Provide the (X, Y) coordinate of the cell's center where the given text is located.  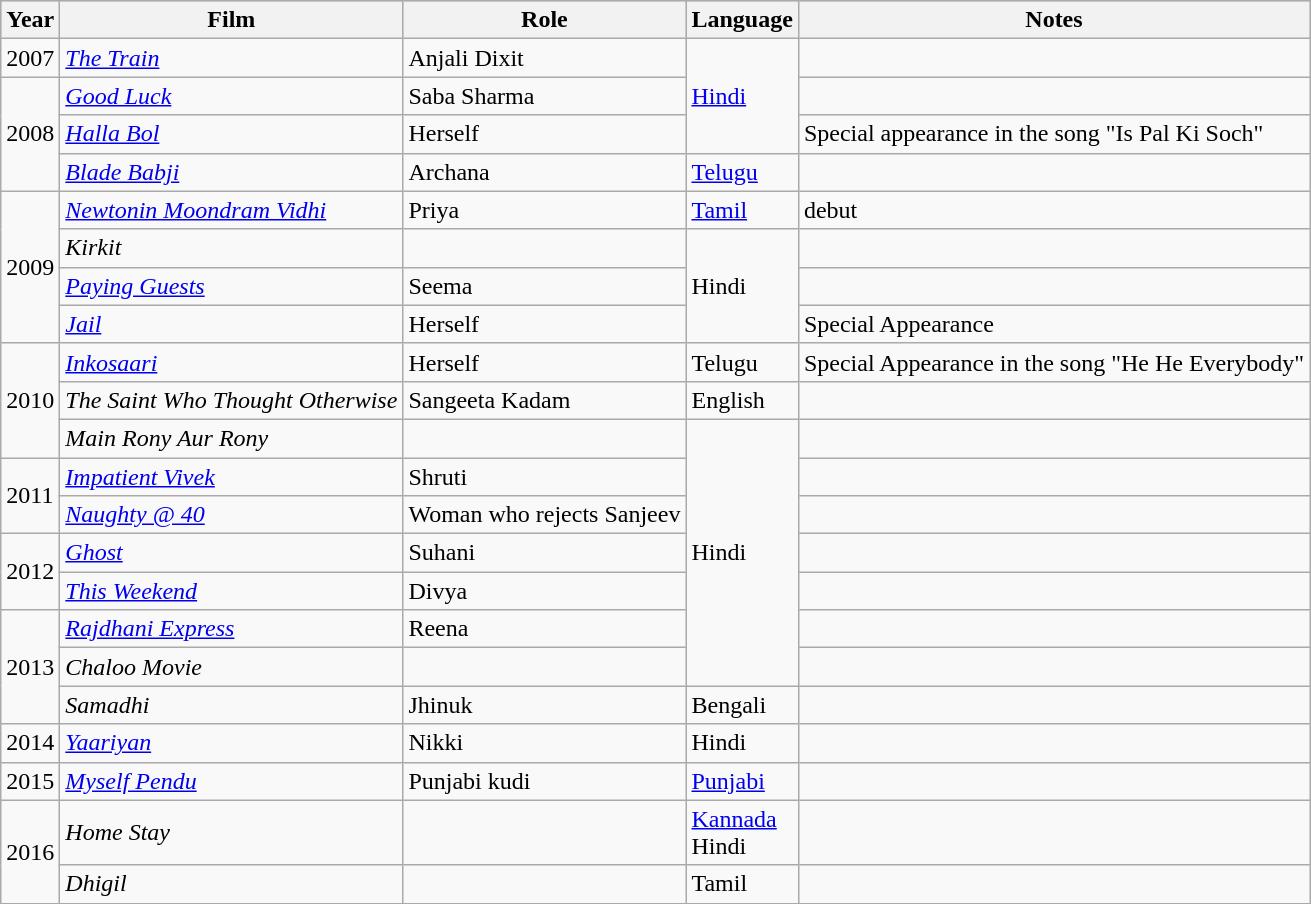
Anjali Dixit (544, 58)
2014 (30, 743)
Naughty @ 40 (232, 515)
Jail (232, 324)
Woman who rejects Sanjeev (544, 515)
Main Rony Aur Rony (232, 438)
Newtonin Moondram Vidhi (232, 210)
Divya (544, 591)
Nikki (544, 743)
Punjabi kudi (544, 781)
Good Luck (232, 96)
Kirkit (232, 248)
English (742, 400)
Language (742, 20)
Notes (1054, 20)
Year (30, 20)
Bengali (742, 705)
2010 (30, 400)
Chaloo Movie (232, 667)
Role (544, 20)
Dhigil (232, 884)
Myself Pendu (232, 781)
Sangeeta Kadam (544, 400)
Reena (544, 629)
Film (232, 20)
Kannada Hindi (742, 832)
Blade Babji (232, 172)
Suhani (544, 553)
Priya (544, 210)
2015 (30, 781)
Paying Guests (232, 286)
2007 (30, 58)
Jhinuk (544, 705)
Special Appearance (1054, 324)
Seema (544, 286)
2009 (30, 267)
Punjabi (742, 781)
The Saint Who Thought Otherwise (232, 400)
Home Stay (232, 832)
2008 (30, 134)
Archana (544, 172)
Ghost (232, 553)
2013 (30, 667)
2011 (30, 496)
Halla Bol (232, 134)
Saba Sharma (544, 96)
Impatient Vivek (232, 477)
This Weekend (232, 591)
2016 (30, 852)
Yaariyan (232, 743)
Special appearance in the song "Is Pal Ki Soch" (1054, 134)
debut (1054, 210)
Shruti (544, 477)
Inkosaari (232, 362)
Rajdhani Express (232, 629)
2012 (30, 572)
Special Appearance in the song "He He Everybody" (1054, 362)
Samadhi (232, 705)
The Train (232, 58)
